Provide the (x, y) coordinate of the cell's center where the given text is located.  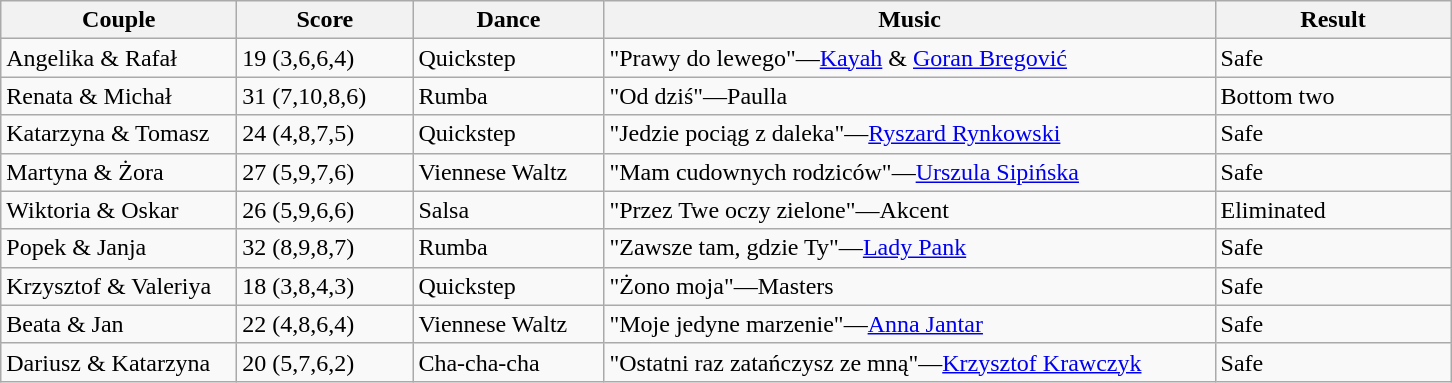
31 (7,10,8,6) (325, 96)
Martyna & Żora (119, 172)
Wiktoria & Oskar (119, 210)
"Prawy do lewego"—Kayah & Goran Bregović (910, 58)
Result (1333, 20)
"Przez Twe oczy zielone"—Akcent (910, 210)
Cha-cha-cha (508, 362)
Katarzyna & Tomasz (119, 134)
22 (4,8,6,4) (325, 324)
20 (5,7,6,2) (325, 362)
"Żono moja"—Masters (910, 286)
Krzysztof & Valeriya (119, 286)
"Zawsze tam, gdzie Ty"—Lady Pank (910, 248)
Angelika & Rafał (119, 58)
27 (5,9,7,6) (325, 172)
Beata & Jan (119, 324)
"Jedzie pociąg z daleka"—Ryszard Rynkowski (910, 134)
Music (910, 20)
Renata & Michał (119, 96)
Score (325, 20)
Popek & Janja (119, 248)
"Mam cudownych rodziców"—Urszula Sipińska (910, 172)
"Moje jedyne marzenie"—Anna Jantar (910, 324)
"Od dziś"—Paulla (910, 96)
32 (8,9,8,7) (325, 248)
Dance (508, 20)
18 (3,8,4,3) (325, 286)
24 (4,8,7,5) (325, 134)
Salsa (508, 210)
Couple (119, 20)
Eliminated (1333, 210)
Bottom two (1333, 96)
"Ostatni raz zatańczysz ze mną"—Krzysztof Krawczyk (910, 362)
26 (5,9,6,6) (325, 210)
Dariusz & Katarzyna (119, 362)
19 (3,6,6,4) (325, 58)
